Search for the cell housing the specified text and yield its (X, Y) center coordinate. 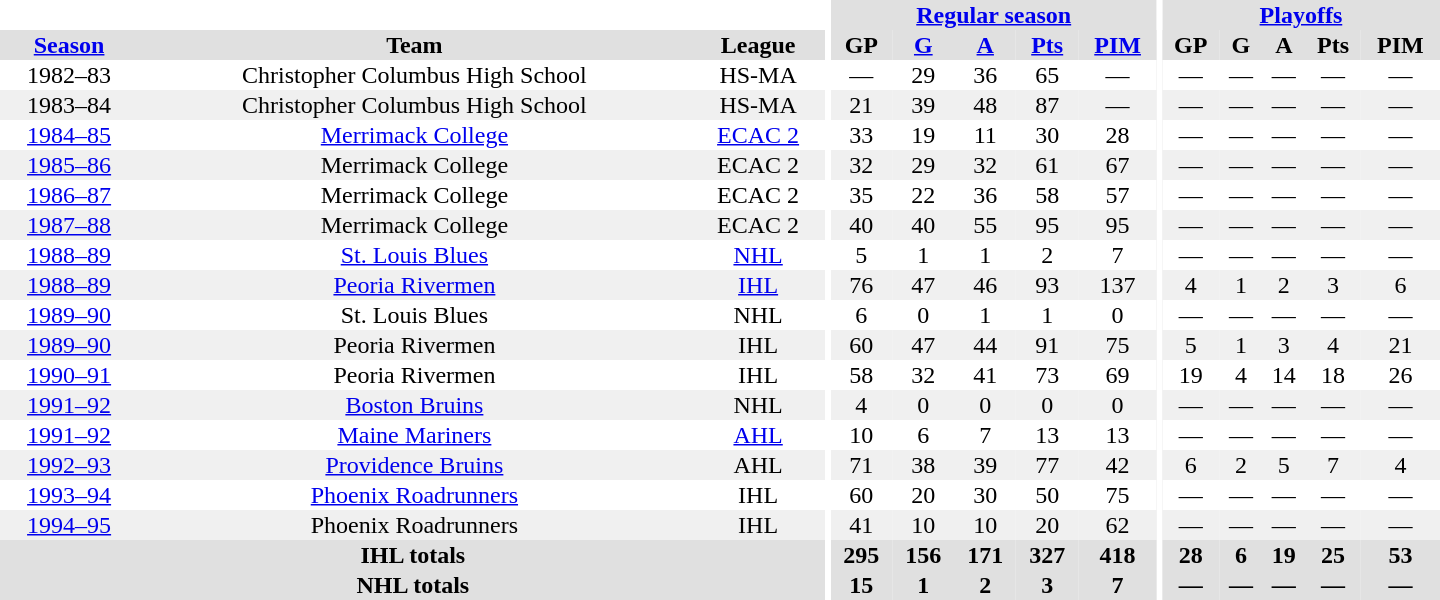
137 (1118, 285)
48 (985, 105)
NHL totals (413, 585)
IHL totals (413, 555)
57 (1118, 195)
Maine Mariners (414, 435)
1986–87 (69, 195)
1987–88 (69, 225)
22 (923, 195)
1984–85 (69, 135)
Team (414, 45)
61 (1047, 165)
295 (861, 555)
33 (861, 135)
26 (1400, 375)
50 (1047, 495)
18 (1333, 375)
Playoffs (1301, 15)
67 (1118, 165)
53 (1400, 555)
1983–84 (69, 105)
42 (1118, 465)
156 (923, 555)
38 (923, 465)
327 (1047, 555)
14 (1284, 375)
62 (1118, 525)
Regular season (994, 15)
15 (861, 585)
65 (1047, 75)
Providence Bruins (414, 465)
69 (1118, 375)
55 (985, 225)
1985–86 (69, 165)
44 (985, 345)
73 (1047, 375)
91 (1047, 345)
1992–93 (69, 465)
1993–94 (69, 495)
25 (1333, 555)
46 (985, 285)
1990–91 (69, 375)
35 (861, 195)
418 (1118, 555)
171 (985, 555)
Boston Bruins (414, 405)
1994–95 (69, 525)
League (758, 45)
93 (1047, 285)
76 (861, 285)
1982–83 (69, 75)
11 (985, 135)
87 (1047, 105)
77 (1047, 465)
Season (69, 45)
71 (861, 465)
